Provide the (x, y) coordinate of the cell's center where the given text is located.  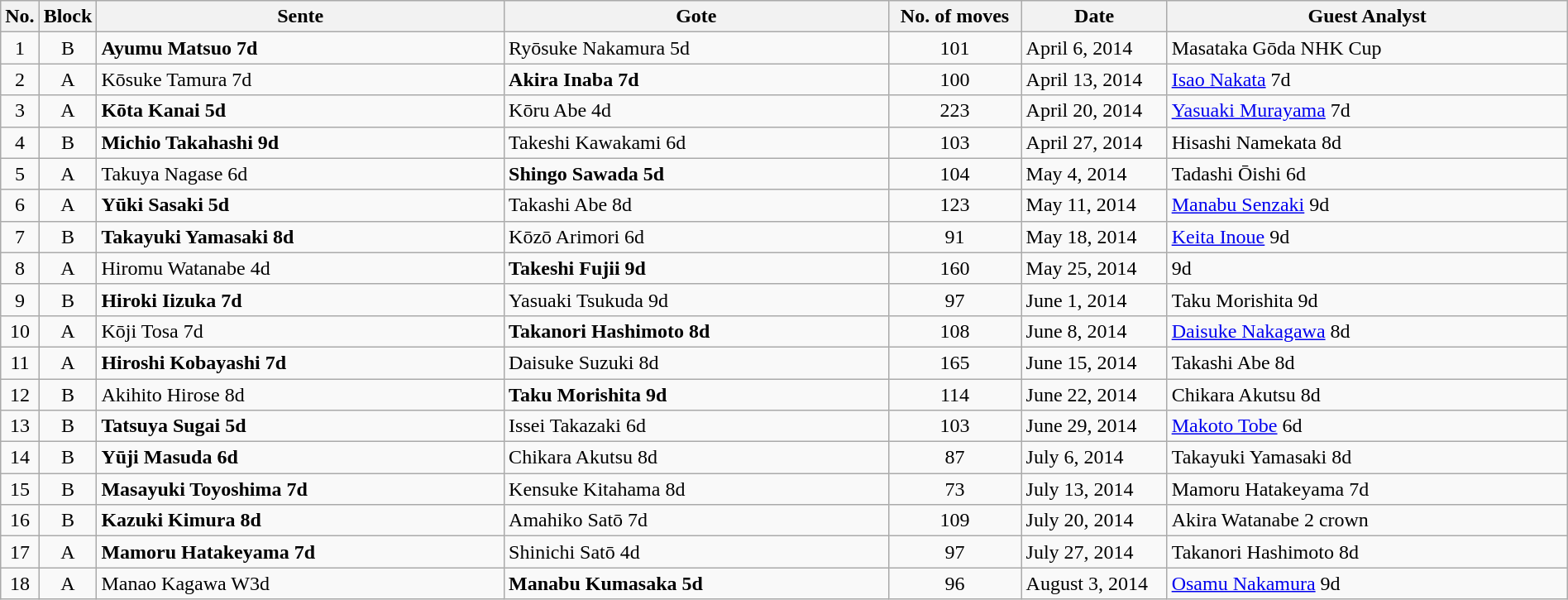
April 6, 2014 (1094, 48)
Daisuke Suzuki 8d (696, 362)
10 (20, 331)
Ayumu Matsuo 7d (301, 48)
Kōta Kanai 5d (301, 111)
5 (20, 174)
July 27, 2014 (1094, 552)
6 (20, 205)
Sente (301, 17)
96 (954, 583)
Gote (696, 17)
101 (954, 48)
7 (20, 237)
4 (20, 142)
Hisashi Namekata 8d (1367, 142)
Kōzō Arimori 6d (696, 237)
223 (954, 111)
Shingo Sawada 5d (696, 174)
Masataka Gōda NHK Cup (1367, 48)
Takuya Nagase 6d (301, 174)
Akira Watanabe 2 crown (1367, 521)
16 (20, 521)
9d (1367, 268)
June 22, 2014 (1094, 395)
Yūki Sasaki 5d (301, 205)
Ryōsuke Nakamura 5d (696, 48)
17 (20, 552)
104 (954, 174)
Yasuaki Murayama 7d (1367, 111)
May 18, 2014 (1094, 237)
April 13, 2014 (1094, 79)
Akihito Hirose 8d (301, 395)
Hiromu Watanabe 4d (301, 268)
8 (20, 268)
Yūji Masuda 6d (301, 458)
Daisuke Nakagawa 8d (1367, 331)
123 (954, 205)
July 6, 2014 (1094, 458)
Manabu Senzaki 9d (1367, 205)
Takeshi Fujii 9d (696, 268)
July 13, 2014 (1094, 489)
Date (1094, 17)
3 (20, 111)
Makoto Tobe 6d (1367, 426)
Manabu Kumasaka 5d (696, 583)
Yasuaki Tsukuda 9d (696, 300)
Manao Kagawa W3d (301, 583)
Michio Takahashi 9d (301, 142)
109 (954, 521)
18 (20, 583)
12 (20, 395)
1 (20, 48)
91 (954, 237)
73 (954, 489)
Issei Takazaki 6d (696, 426)
87 (954, 458)
Block (68, 17)
June 15, 2014 (1094, 362)
Hiroshi Kobayashi 7d (301, 362)
Kōru Abe 4d (696, 111)
9 (20, 300)
June 8, 2014 (1094, 331)
Kensuke Kitahama 8d (696, 489)
Tadashi Ōishi 6d (1367, 174)
Kōji Tosa 7d (301, 331)
Tatsuya Sugai 5d (301, 426)
Kazuki Kimura 8d (301, 521)
May 4, 2014 (1094, 174)
Amahiko Satō 7d (696, 521)
April 27, 2014 (1094, 142)
July 20, 2014 (1094, 521)
2 (20, 79)
May 25, 2014 (1094, 268)
114 (954, 395)
April 20, 2014 (1094, 111)
14 (20, 458)
108 (954, 331)
15 (20, 489)
August 3, 2014 (1094, 583)
100 (954, 79)
Guest Analyst (1367, 17)
Osamu Nakamura 9d (1367, 583)
Masayuki Toyoshima 7d (301, 489)
Takeshi Kawakami 6d (696, 142)
11 (20, 362)
No. of moves (954, 17)
No. (20, 17)
Kōsuke Tamura 7d (301, 79)
Akira Inaba 7d (696, 79)
Isao Nakata 7d (1367, 79)
June 29, 2014 (1094, 426)
Hiroki Iizuka 7d (301, 300)
Keita Inoue 9d (1367, 237)
June 1, 2014 (1094, 300)
13 (20, 426)
May 11, 2014 (1094, 205)
165 (954, 362)
160 (954, 268)
Shinichi Satō 4d (696, 552)
